Scan for the cell matching the given text and deliver its (x, y) coordinate at center. 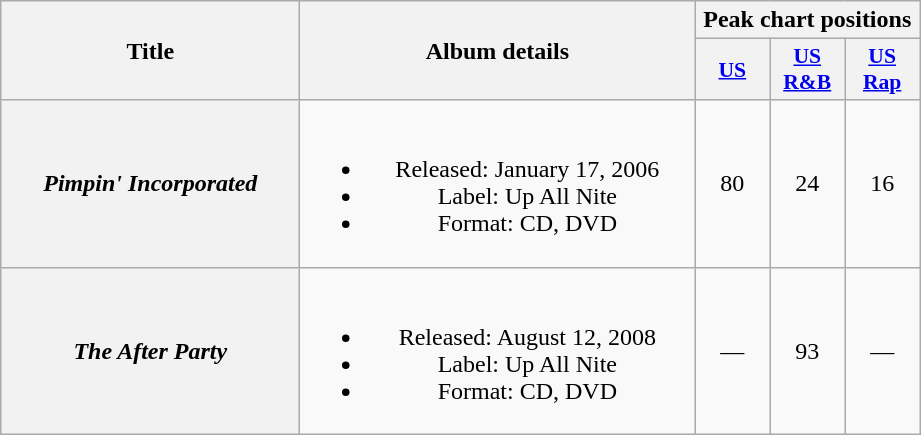
80 (732, 184)
US (732, 70)
Released: August 12, 2008Label: Up All NiteFormat: CD, DVD (498, 350)
Pimpin' Incorporated (150, 184)
Album details (498, 50)
16 (882, 184)
The After Party (150, 350)
Peak chart positions (808, 20)
Title (150, 50)
US R&B (808, 70)
Released: January 17, 2006Label: Up All NiteFormat: CD, DVD (498, 184)
USRap (882, 70)
24 (808, 184)
93 (808, 350)
